Pinpoint the cell where the given text exists, returning its [X, Y] midpoint coordinate. 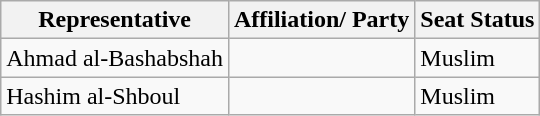
Representative [115, 20]
Ahmad al-Bashabshah [115, 58]
Seat Status [478, 20]
Affiliation/ Party [321, 20]
Hashim al-Shboul [115, 96]
